Return [x, y] of the center of cell containing provided text 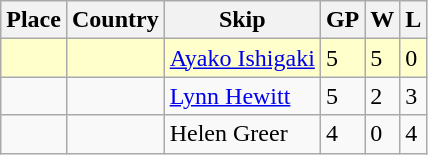
Ayako Ishigaki [242, 58]
L [414, 20]
GP [342, 20]
Helen Greer [242, 134]
3 [414, 96]
Skip [242, 20]
W [382, 20]
2 [382, 96]
Country [115, 20]
Lynn Hewitt [242, 96]
Place [34, 20]
